Scan for the cell matching the given text and deliver its [x, y] coordinate at center. 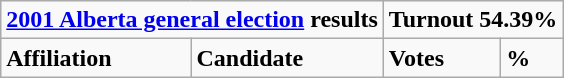
Affiliation [96, 58]
2001 Alberta general election results [192, 20]
Votes [442, 58]
Candidate [287, 58]
% [532, 58]
Turnout 54.39% [473, 20]
